Find where the given text appears and provide that cell's center as [x, y] coordinate. 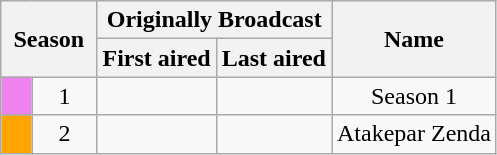
2 [64, 134]
1 [64, 96]
Originally Broadcast [214, 20]
Last aired [274, 58]
Season 1 [414, 96]
First aired [156, 58]
Name [414, 39]
Season [49, 39]
Atakepar Zenda [414, 134]
